Capture the cell that displays the provided text and extract its (x, y) central coordinate. 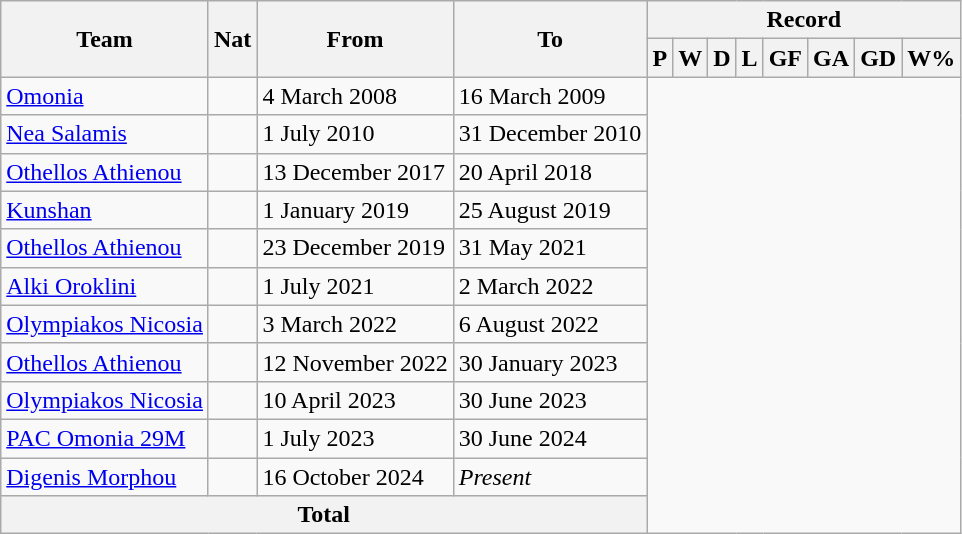
To (550, 39)
6 August 2022 (550, 324)
Kunshan (105, 210)
13 December 2017 (355, 172)
Record (804, 20)
Total (324, 515)
GF (785, 58)
20 April 2018 (550, 172)
GD (878, 58)
23 December 2019 (355, 248)
GA (832, 58)
30 June 2023 (550, 400)
Present (550, 477)
D (722, 58)
W% (932, 58)
16 October 2024 (355, 477)
1 July 2010 (355, 134)
Team (105, 39)
Omonia (105, 96)
30 January 2023 (550, 362)
12 November 2022 (355, 362)
1 July 2021 (355, 286)
P (660, 58)
4 March 2008 (355, 96)
16 March 2009 (550, 96)
PAC Omonia 29M (105, 438)
31 December 2010 (550, 134)
2 March 2022 (550, 286)
3 March 2022 (355, 324)
31 May 2021 (550, 248)
W (690, 58)
1 July 2023 (355, 438)
1 January 2019 (355, 210)
10 April 2023 (355, 400)
Nat (232, 39)
L (750, 58)
Nea Salamis (105, 134)
25 August 2019 (550, 210)
Alki Oroklini (105, 286)
Digenis Morphou (105, 477)
30 June 2024 (550, 438)
From (355, 39)
